From the cell containing the given text, extract its center point as (x, y) coordinate. 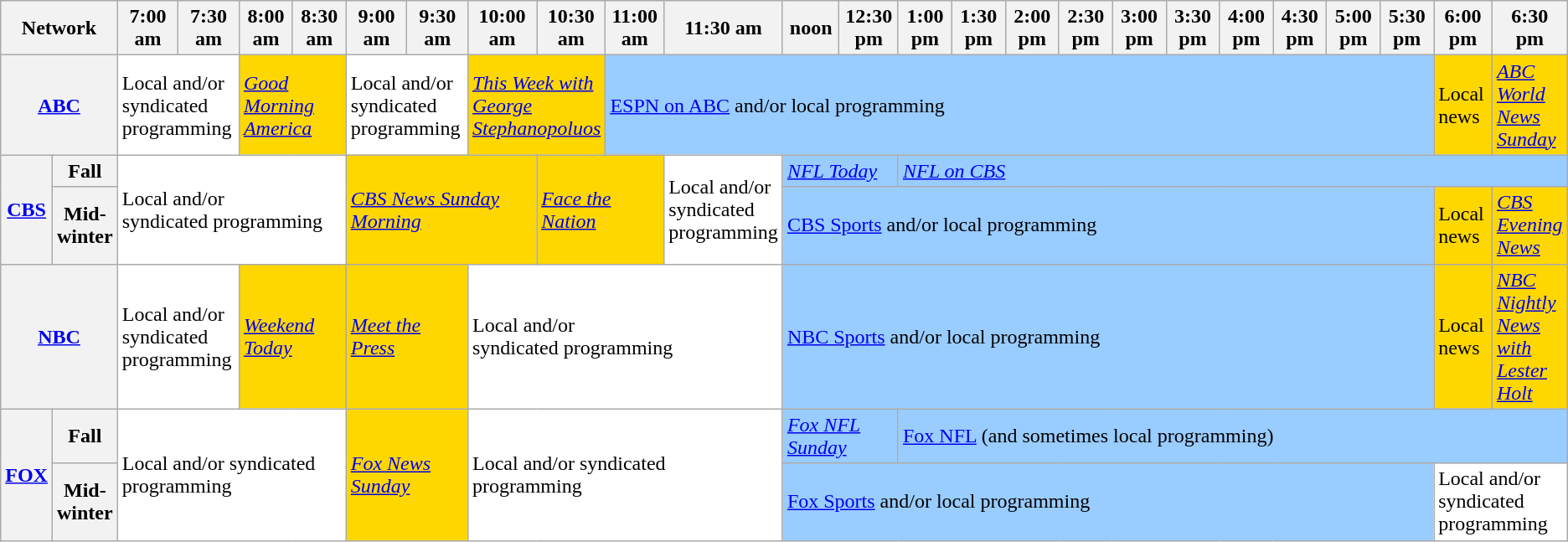
NFL Today (840, 171)
5:00 pm (1354, 28)
11:30 am (724, 28)
3:30 pm (1193, 28)
9:30 am (437, 28)
4:00 pm (1246, 28)
10:00 am (502, 28)
10:30 am (571, 28)
2:00 pm (1032, 28)
7:00 am (147, 28)
ABC (59, 106)
Fox NFL Sunday (840, 436)
1:00 pm (925, 28)
Weekend Today (292, 337)
5:30 pm (1407, 28)
Fox NFL (and sometimes local programming) (1233, 436)
3:00 pm (1139, 28)
1:30 pm (978, 28)
Meet the Press (407, 337)
8:00 am (266, 28)
Network (59, 28)
6:00 pm (1463, 28)
Fox News Sunday (407, 474)
NBC Sports and/or local programming (1107, 337)
FOX (27, 474)
CBS (27, 209)
CBS Evening News (1529, 225)
4:30 pm (1300, 28)
noon (811, 28)
This Week with George Stephanopoluos (536, 106)
8:30 am (319, 28)
Fox Sports and/or local programming (1107, 502)
NFL on CBS (1233, 171)
CBS Sports and/or local programming (1107, 225)
7:30 am (209, 28)
ABC World News Sunday (1529, 106)
Good Morning America (292, 106)
12:30 pm (869, 28)
11:00 am (635, 28)
2:30 pm (1086, 28)
CBS News Sunday Morning (441, 209)
NBC (59, 337)
9:00 am (377, 28)
ESPN on ABC and/or local programming (1020, 106)
6:30 pm (1529, 28)
Face the Nation (601, 209)
NBC Nightly News with Lester Holt (1529, 337)
